Identify which cell holds the provided text, then report its (x, y) central coordinate. 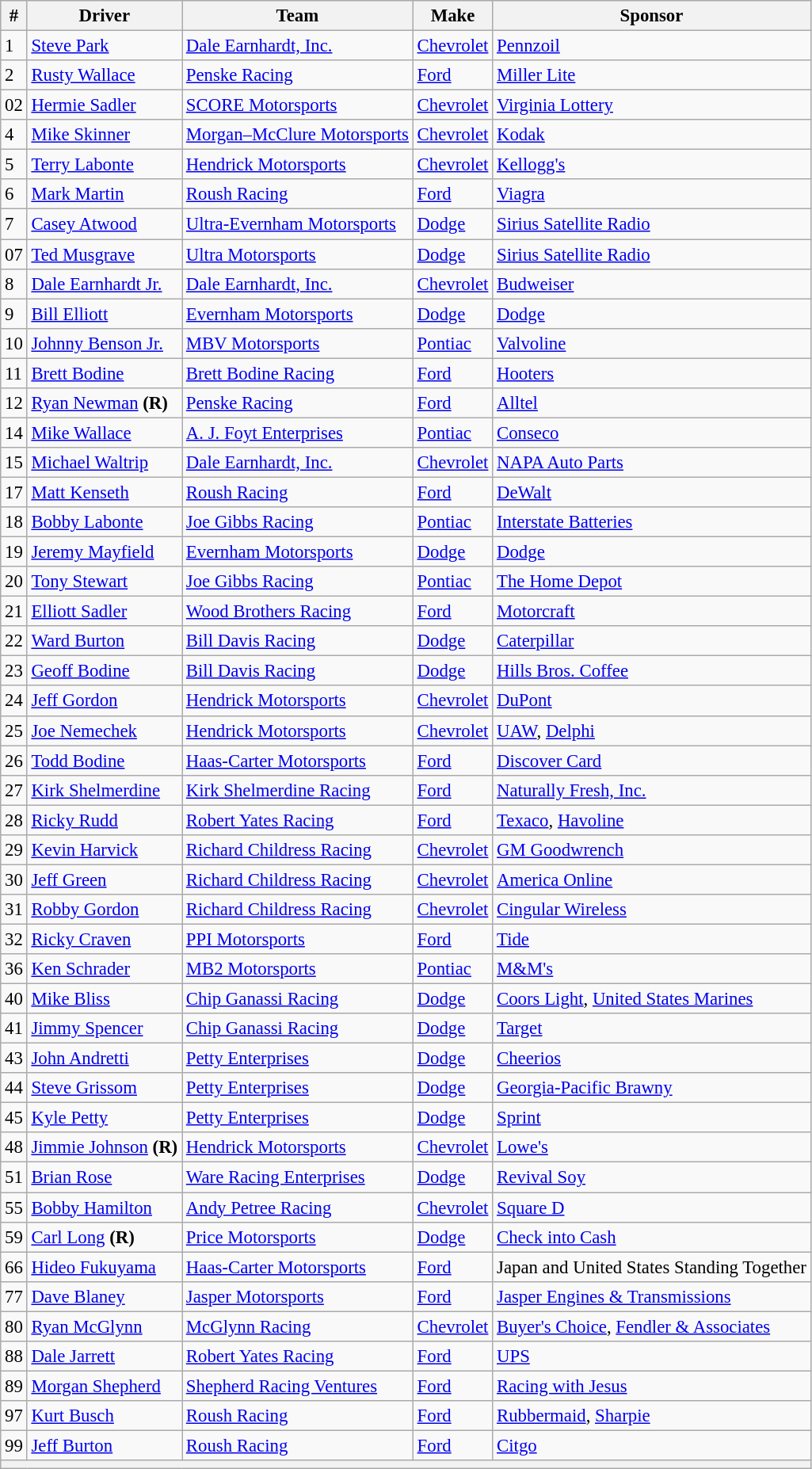
19 (14, 552)
Jasper Engines & Transmissions (651, 1296)
America Online (651, 879)
41 (14, 1028)
Jeff Green (105, 879)
89 (14, 1386)
The Home Depot (651, 582)
24 (14, 701)
Cheerios (651, 1059)
Discover Card (651, 761)
Ultra Motorsports (298, 254)
Jeremy Mayfield (105, 552)
Cingular Wireless (651, 910)
Robby Gordon (105, 910)
Viagra (651, 194)
Ryan Newman (R) (105, 403)
UPS (651, 1356)
Georgia-Pacific Brawny (651, 1088)
20 (14, 582)
Buyer's Choice, Fendler & Associates (651, 1326)
55 (14, 1208)
36 (14, 969)
Matt Kenseth (105, 492)
Hermie Sadler (105, 105)
44 (14, 1088)
GM Goodwrench (651, 850)
8 (14, 284)
Conseco (651, 433)
66 (14, 1267)
Kirk Shelmerdine Racing (298, 790)
12 (14, 403)
Brett Bodine Racing (298, 373)
51 (14, 1177)
Coors Light, United States Marines (651, 999)
Shepherd Racing Ventures (298, 1386)
Kyle Petty (105, 1118)
10 (14, 343)
88 (14, 1356)
Motorcraft (651, 612)
77 (14, 1296)
29 (14, 850)
Make (452, 16)
02 (14, 105)
Team (298, 16)
22 (14, 641)
Andy Petree Racing (298, 1208)
Jimmy Spencer (105, 1028)
Tide (651, 939)
59 (14, 1237)
Mark Martin (105, 194)
McGlynn Racing (298, 1326)
Carl Long (R) (105, 1237)
5 (14, 165)
Jeff Gordon (105, 701)
Target (651, 1028)
MB2 Motorsports (298, 969)
Rusty Wallace (105, 75)
Kodak (651, 135)
Naturally Fresh, Inc. (651, 790)
UAW, Delphi (651, 731)
18 (14, 522)
Driver (105, 16)
Wood Brothers Racing (298, 612)
7 (14, 224)
40 (14, 999)
Budweiser (651, 284)
14 (14, 433)
99 (14, 1445)
MBV Motorsports (298, 343)
Steve Park (105, 46)
Mike Wallace (105, 433)
Kurt Busch (105, 1416)
PPI Motorsports (298, 939)
Texaco, Havoline (651, 820)
Caterpillar (651, 641)
Todd Bodine (105, 761)
Virginia Lottery (651, 105)
Mike Skinner (105, 135)
Price Motorsports (298, 1237)
Kellogg's (651, 165)
1 (14, 46)
21 (14, 612)
Ward Burton (105, 641)
Pennzoil (651, 46)
Joe Nemechek (105, 731)
15 (14, 463)
Jimmie Johnson (R) (105, 1148)
Ricky Rudd (105, 820)
31 (14, 910)
Ken Schrader (105, 969)
John Andretti (105, 1059)
SCORE Motorsports (298, 105)
Lowe's (651, 1148)
Jasper Motorsports (298, 1296)
Valvoline (651, 343)
32 (14, 939)
Square D (651, 1208)
Ricky Craven (105, 939)
Ted Musgrave (105, 254)
Miller Lite (651, 75)
Steve Grissom (105, 1088)
Revival Soy (651, 1177)
11 (14, 373)
25 (14, 731)
Kirk Shelmerdine (105, 790)
Ryan McGlynn (105, 1326)
43 (14, 1059)
27 (14, 790)
Bill Elliott (105, 314)
45 (14, 1118)
4 (14, 135)
Ware Racing Enterprises (298, 1177)
Interstate Batteries (651, 522)
Michael Waltrip (105, 463)
Geoff Bodine (105, 671)
Tony Stewart (105, 582)
Terry Labonte (105, 165)
Morgan Shepherd (105, 1386)
26 (14, 761)
6 (14, 194)
DuPont (651, 701)
# (14, 16)
NAPA Auto Parts (651, 463)
Brett Bodine (105, 373)
Alltel (651, 403)
48 (14, 1148)
17 (14, 492)
Dale Earnhardt Jr. (105, 284)
Brian Rose (105, 1177)
Ultra-Evernham Motorsports (298, 224)
Sprint (651, 1118)
Citgo (651, 1445)
Bobby Labonte (105, 522)
2 (14, 75)
Rubbermaid, Sharpie (651, 1416)
Johnny Benson Jr. (105, 343)
Dave Blaney (105, 1296)
A. J. Foyt Enterprises (298, 433)
30 (14, 879)
23 (14, 671)
Morgan–McClure Motorsports (298, 135)
9 (14, 314)
Check into Cash (651, 1237)
Japan and United States Standing Together (651, 1267)
Elliott Sadler (105, 612)
Hideo Fukuyama (105, 1267)
80 (14, 1326)
DeWalt (651, 492)
Racing with Jesus (651, 1386)
97 (14, 1416)
07 (14, 254)
Bobby Hamilton (105, 1208)
Casey Atwood (105, 224)
Mike Bliss (105, 999)
Dale Jarrett (105, 1356)
Jeff Burton (105, 1445)
Hills Bros. Coffee (651, 671)
M&M's (651, 969)
Hooters (651, 373)
Kevin Harvick (105, 850)
Sponsor (651, 16)
28 (14, 820)
